Capture the cell that displays the provided text and extract its [x, y] central coordinate. 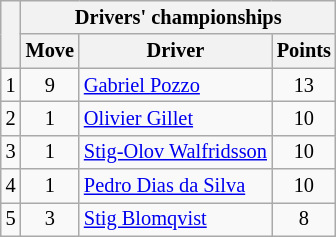
Drivers' championships [178, 17]
Points [304, 51]
13 [304, 85]
9 [50, 85]
Pedro Dias da Silva [176, 186]
4 [11, 186]
Stig-Olov Walfridsson [176, 152]
8 [304, 219]
Stig Blomqvist [176, 219]
Driver [176, 51]
Move [50, 51]
2 [11, 118]
Gabriel Pozzo [176, 85]
Olivier Gillet [176, 118]
5 [11, 219]
